Identify which cell holds the provided text, then report its (x, y) central coordinate. 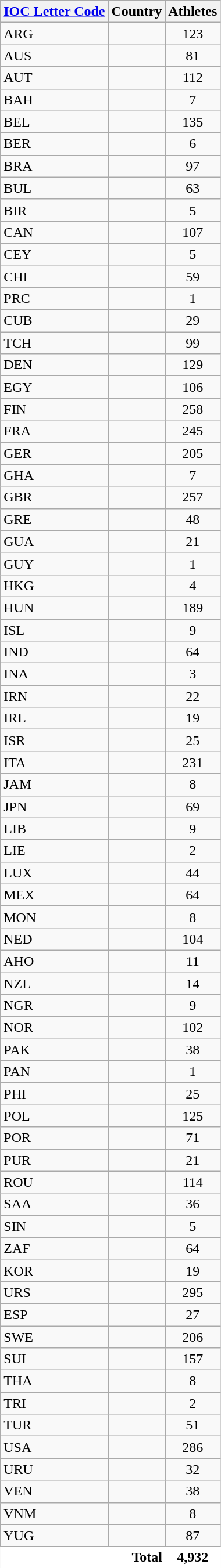
PAK (55, 1050)
BAH (55, 100)
CHI (55, 277)
135 (193, 122)
YUG (55, 1536)
ROU (55, 1182)
THA (55, 1381)
JAM (55, 785)
32 (193, 1469)
258 (193, 409)
VNM (55, 1513)
4 (193, 586)
BIR (55, 210)
ISL (55, 630)
48 (193, 519)
KOR (55, 1270)
SIN (55, 1226)
107 (193, 232)
SWE (55, 1336)
22 (193, 696)
295 (193, 1292)
27 (193, 1314)
BUL (55, 188)
IRL (55, 718)
157 (193, 1359)
205 (193, 453)
IND (55, 652)
63 (193, 188)
BER (55, 144)
81 (193, 56)
EGY (55, 387)
44 (193, 873)
ITA (55, 763)
ISR (55, 740)
JPN (55, 807)
245 (193, 431)
AUT (55, 78)
71 (193, 1138)
BEL (55, 122)
125 (193, 1116)
PAN (55, 1072)
GUY (55, 563)
CUB (55, 321)
87 (193, 1536)
206 (193, 1336)
TRI (55, 1403)
102 (193, 1028)
INA (55, 674)
123 (193, 34)
DEN (55, 365)
6 (193, 144)
AHO (55, 961)
ARG (55, 34)
GRE (55, 519)
CAN (55, 232)
POL (55, 1116)
PRC (55, 299)
36 (193, 1204)
GER (55, 453)
286 (193, 1447)
129 (193, 365)
TCH (55, 343)
3 (193, 674)
URU (55, 1469)
112 (193, 78)
NGR (55, 1006)
NZL (55, 984)
114 (193, 1182)
LIB (55, 829)
ESP (55, 1314)
USA (55, 1447)
4,932 (193, 1558)
51 (193, 1425)
106 (193, 387)
59 (193, 277)
104 (193, 939)
189 (193, 608)
ZAF (55, 1248)
IOC Letter Code (55, 12)
FRA (55, 431)
TUR (55, 1425)
CEY (55, 254)
11 (193, 961)
257 (193, 497)
Athletes (193, 12)
97 (193, 166)
IRN (55, 696)
POR (55, 1138)
Total (83, 1558)
99 (193, 343)
14 (193, 984)
FIN (55, 409)
URS (55, 1292)
HKG (55, 586)
Country (137, 12)
BRA (55, 166)
GUA (55, 541)
GBR (55, 497)
231 (193, 763)
LIE (55, 851)
LUX (55, 873)
SAA (55, 1204)
29 (193, 321)
PHI (55, 1094)
GHA (55, 475)
VEN (55, 1491)
HUN (55, 608)
NED (55, 939)
PUR (55, 1160)
MEX (55, 895)
SUI (55, 1359)
AUS (55, 56)
NOR (55, 1028)
69 (193, 807)
MON (55, 917)
